Capture the cell that displays the provided text and extract its [x, y] central coordinate. 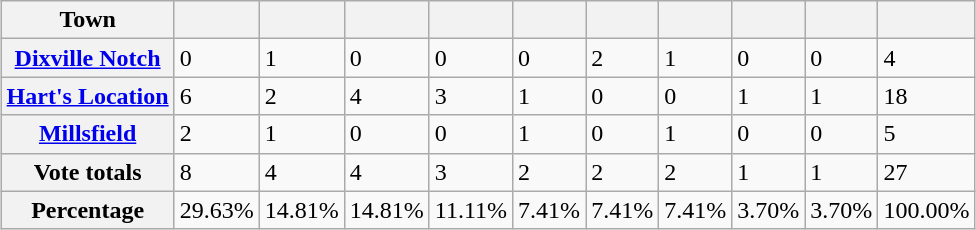
29.63% [216, 210]
Town [88, 20]
Hart's Location [88, 96]
Dixville Notch [88, 58]
5 [926, 134]
6 [216, 96]
Millsfield [88, 134]
27 [926, 172]
8 [216, 172]
Vote totals [88, 172]
11.11% [470, 210]
18 [926, 96]
Percentage [88, 210]
100.00% [926, 210]
